Scan for the cell matching the given text and deliver its (X, Y) coordinate at center. 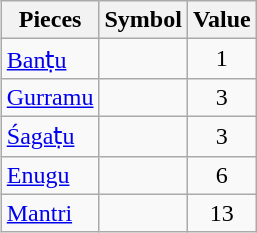
1 (222, 59)
Enugu (50, 175)
Mantri (50, 213)
13 (222, 213)
Value (222, 20)
6 (222, 175)
Banṭu (50, 59)
Śagaṭu (50, 136)
Gurramu (50, 97)
Symbol (143, 20)
Pieces (50, 20)
